Extract the [x, y] coordinate from the center of the cell holding the provided text.  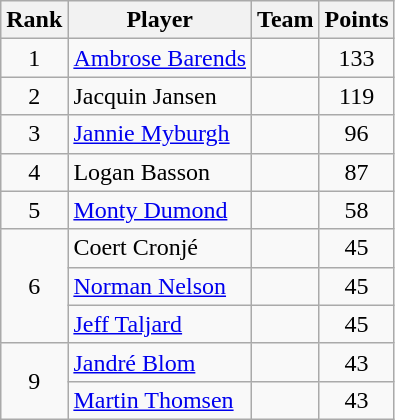
2 [34, 96]
Coert Cronjé [160, 248]
Martin Thomsen [160, 400]
5 [34, 210]
133 [356, 58]
1 [34, 58]
9 [34, 381]
Jeff Taljard [160, 324]
Jandré Blom [160, 362]
Player [160, 20]
119 [356, 96]
Jannie Myburgh [160, 134]
Rank [34, 20]
58 [356, 210]
Team [286, 20]
96 [356, 134]
3 [34, 134]
Monty Dumond [160, 210]
Norman Nelson [160, 286]
4 [34, 172]
87 [356, 172]
Points [356, 20]
Logan Basson [160, 172]
6 [34, 286]
Jacquin Jansen [160, 96]
Ambrose Barends [160, 58]
